Search for the cell housing the specified text and yield its [X, Y] center coordinate. 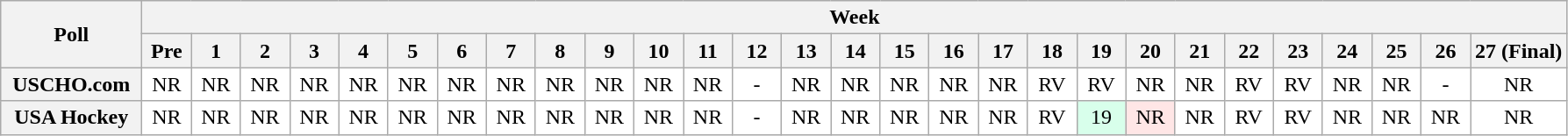
8 [560, 51]
2 [265, 51]
24 [1347, 51]
USCHO.com [72, 84]
20 [1150, 51]
16 [954, 51]
23 [1298, 51]
13 [806, 51]
18 [1052, 51]
25 [1396, 51]
Week [855, 18]
1 [216, 51]
9 [609, 51]
USA Hockey [72, 118]
27 (Final) [1519, 51]
4 [363, 51]
26 [1445, 51]
Poll [72, 34]
7 [511, 51]
10 [658, 51]
12 [757, 51]
17 [1003, 51]
Pre [167, 51]
22 [1249, 51]
5 [412, 51]
6 [462, 51]
21 [1199, 51]
15 [905, 51]
14 [856, 51]
3 [314, 51]
11 [707, 51]
